Determine the [X, Y] coordinate at the center of the cell enclosing the given text.  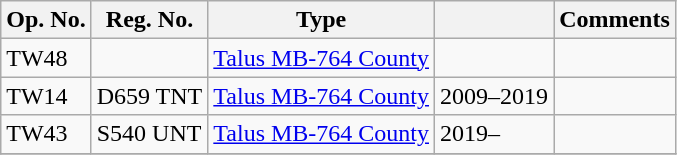
TW48 [46, 58]
TW43 [46, 134]
S540 UNT [150, 134]
D659 TNT [150, 96]
Comments [615, 20]
Op. No. [46, 20]
Reg. No. [150, 20]
TW14 [46, 96]
2019– [494, 134]
2009–2019 [494, 96]
Type [322, 20]
